Identify which cell holds the provided text, then report its [X, Y] central coordinate. 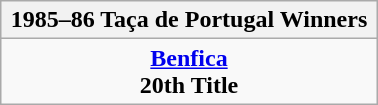
Benfica20th Title [189, 72]
1985–86 Taça de Portugal Winners [189, 20]
